Return (X, Y) of the center of cell containing provided text 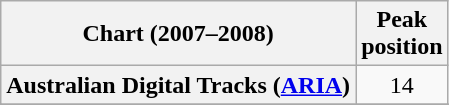
14 (402, 85)
Australian Digital Tracks (ARIA) (178, 85)
Peakposition (402, 34)
Chart (2007–2008) (178, 34)
